Search for the cell housing the specified text and yield its [X, Y] center coordinate. 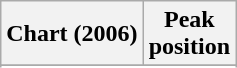
Peakposition [189, 34]
Chart (2006) [72, 34]
